Provide the (X, Y) coordinate of the cell's center where the given text is located.  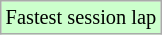
Fastest session lap (81, 17)
